Scan for the cell matching the given text and deliver its [X, Y] coordinate at center. 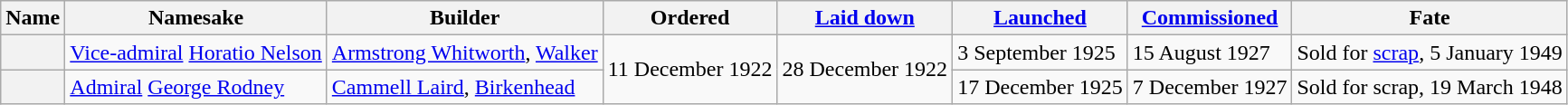
Commissioned [1210, 18]
Fate [1430, 18]
Cammell Laird, Birkenhead [465, 87]
7 December 1927 [1210, 87]
3 September 1925 [1041, 52]
Laid down [865, 18]
28 December 1922 [865, 70]
Sold for scrap, 5 January 1949 [1430, 52]
11 December 1922 [689, 70]
Vice-admiral Horatio Nelson [196, 52]
Name [33, 18]
Builder [465, 18]
Ordered [689, 18]
17 December 1925 [1041, 87]
Admiral George Rodney [196, 87]
Armstrong Whitworth, Walker [465, 52]
Namesake [196, 18]
Sold for scrap, 19 March 1948 [1430, 87]
15 August 1927 [1210, 52]
Launched [1041, 18]
